Return [x, y] of the center of cell containing provided text 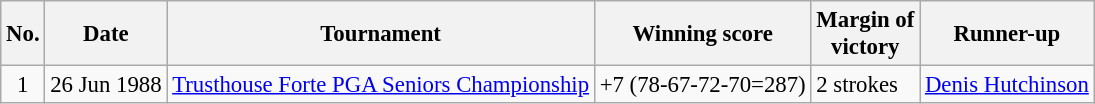
Runner-up [1007, 34]
Date [106, 34]
Trusthouse Forte PGA Seniors Championship [380, 85]
Denis Hutchinson [1007, 85]
Winning score [702, 34]
Tournament [380, 34]
+7 (78-67-72-70=287) [702, 85]
26 Jun 1988 [106, 85]
Margin ofvictory [866, 34]
No. [23, 34]
2 strokes [866, 85]
1 [23, 85]
